Locate the cell with the specified text and output its (X, Y) center coordinate. 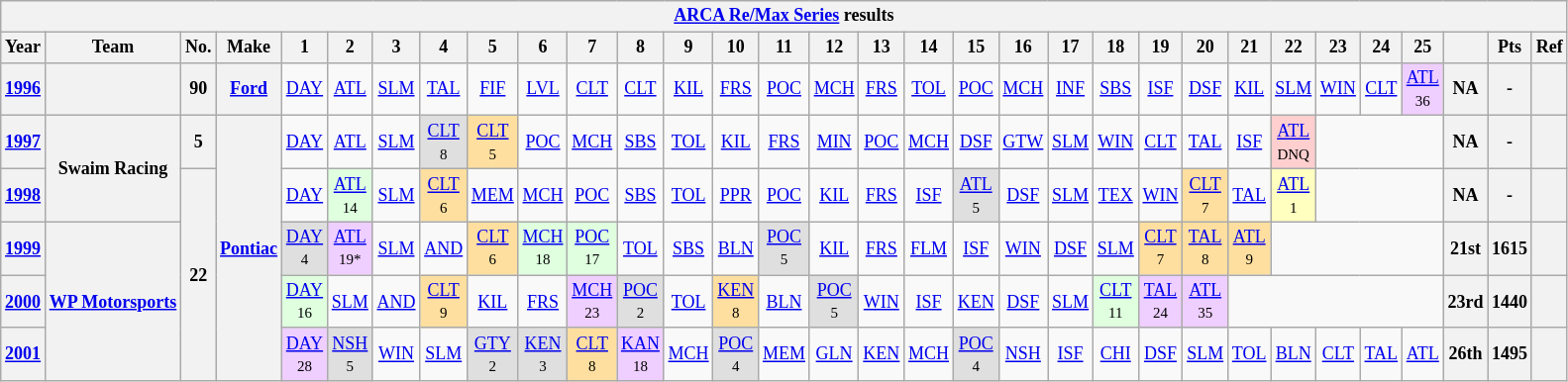
GLN (834, 354)
ATL36 (1422, 89)
PPR (736, 195)
CLT11 (1115, 302)
4 (444, 48)
19 (1161, 48)
21st (1466, 248)
CLT 8 (444, 143)
MCH18 (543, 248)
TEX (1115, 195)
FLM (929, 248)
1495 (1510, 354)
2000 (24, 302)
LVL (543, 89)
ATL35 (1205, 302)
2 (350, 48)
DAY4 (304, 248)
1996 (24, 89)
20 (1205, 48)
1615 (1510, 248)
6 (543, 48)
KEN8 (736, 302)
9 (688, 48)
CHI (1115, 354)
Ford (250, 89)
23 (1339, 48)
Pts (1510, 48)
ARCA Re/Max Series results (784, 16)
TAL24 (1161, 302)
1 (304, 48)
CLT 5 (493, 143)
TAL8 (1205, 248)
11 (784, 48)
ATL5 (976, 195)
ATL9 (1248, 248)
14 (929, 48)
DAY16 (304, 302)
NSH5 (350, 354)
1997 (24, 143)
1440 (1510, 302)
ATL19* (350, 248)
CLT8 (592, 354)
KEN3 (543, 354)
12 (834, 48)
16 (1023, 48)
ATL1 (1294, 195)
GTY2 (493, 354)
POC17 (592, 248)
ATL14 (350, 195)
DAY28 (304, 354)
90 (198, 89)
2001 (24, 354)
MCH23 (592, 302)
CLT9 (444, 302)
15 (976, 48)
18 (1115, 48)
10 (736, 48)
Pontiac (250, 248)
Swaim Racing (113, 168)
POC2 (641, 302)
FIF (493, 89)
WP Motorsports (113, 301)
13 (882, 48)
23rd (1466, 302)
No. (198, 48)
25 (1422, 48)
Team (113, 48)
1999 (24, 248)
3 (396, 48)
1998 (24, 195)
ATL DNQ (1294, 143)
Ref (1549, 48)
Make (250, 48)
Year (24, 48)
7 (592, 48)
24 (1381, 48)
GTW (1023, 143)
INF (1071, 89)
17 (1071, 48)
21 (1248, 48)
KAN18 (641, 354)
MIN (834, 143)
8 (641, 48)
26th (1466, 354)
NSH (1023, 354)
